Extract the (X, Y) coordinate from the center of the cell holding the provided text.  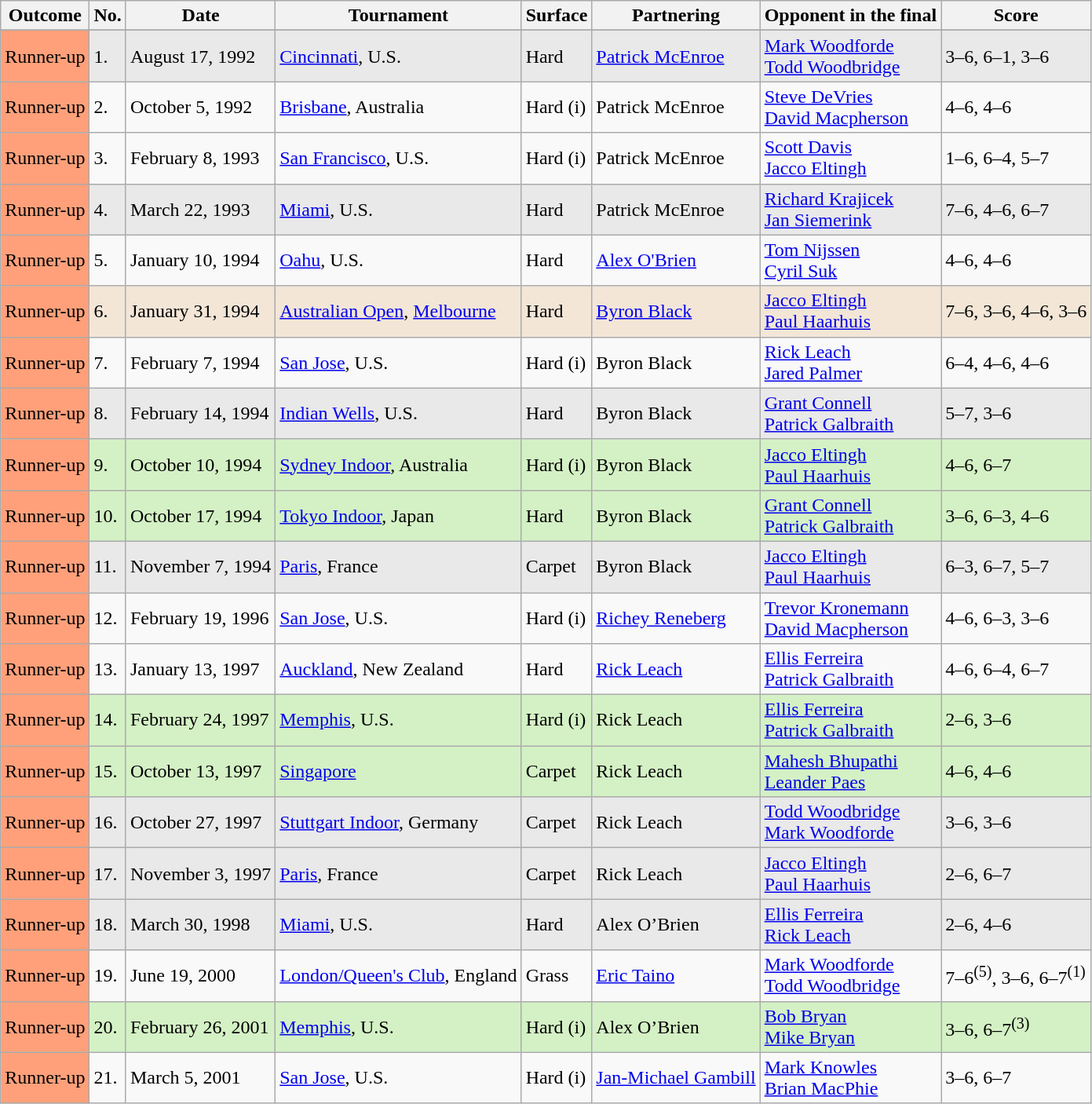
London/Queen's Club, England (399, 975)
5. (108, 261)
March 22, 1993 (200, 209)
January 31, 1994 (200, 311)
San Francisco, U.S. (399, 159)
1–6, 6–4, 5–7 (1016, 159)
3. (108, 159)
17. (108, 873)
June 19, 2000 (200, 975)
13. (108, 669)
March 30, 1998 (200, 925)
Scott Davis Jacco Eltingh (850, 159)
Oahu, U.S. (399, 261)
21. (108, 1077)
February 24, 1997 (200, 721)
4–6, 6–7 (1016, 465)
Stuttgart Indoor, Germany (399, 823)
3–6, 6–1, 3–6 (1016, 57)
4–6, 6–3, 3–6 (1016, 617)
Mark Knowles Brian MacPhie (850, 1077)
Brisbane, Australia (399, 107)
Surface (557, 16)
Australian Open, Melbourne (399, 311)
7–6, 4–6, 6–7 (1016, 209)
Jan-Michael Gambill (676, 1077)
14. (108, 721)
October 17, 1994 (200, 515)
3–6, 6–7 (1016, 1077)
Tokyo Indoor, Japan (399, 515)
1. (108, 57)
Cincinnati, U.S. (399, 57)
Sydney Indoor, Australia (399, 465)
18. (108, 925)
6. (108, 311)
16. (108, 823)
11. (108, 567)
February 8, 1993 (200, 159)
Partnering (676, 16)
Eric Taino (676, 975)
Indian Wells, U.S. (399, 413)
Alex O'Brien (676, 261)
October 10, 1994 (200, 465)
6–3, 6–7, 5–7 (1016, 567)
3–6, 3–6 (1016, 823)
March 5, 2001 (200, 1077)
Singapore (399, 771)
Todd Woodbridge Mark Woodforde (850, 823)
Tom Nijssen Cyril Suk (850, 261)
Outcome (46, 16)
November 3, 1997 (200, 873)
January 13, 1997 (200, 669)
2–6, 6–7 (1016, 873)
8. (108, 413)
Steve DeVries David Macpherson (850, 107)
Mahesh Bhupathi Leander Paes (850, 771)
Opponent in the final (850, 16)
7–6, 3–6, 4–6, 3–6 (1016, 311)
2–6, 3–6 (1016, 721)
20. (108, 1027)
No. (108, 16)
15. (108, 771)
6–4, 4–6, 4–6 (1016, 363)
January 10, 1994 (200, 261)
2–6, 4–6 (1016, 925)
October 13, 1997 (200, 771)
12. (108, 617)
5–7, 3–6 (1016, 413)
19. (108, 975)
Date (200, 16)
February 14, 1994 (200, 413)
Richey Reneberg (676, 617)
4–6, 6–4, 6–7 (1016, 669)
Trevor Kronemann David Macpherson (850, 617)
Grass (557, 975)
2. (108, 107)
Auckland, New Zealand (399, 669)
Bob Bryan Mike Bryan (850, 1027)
August 17, 1992 (200, 57)
Score (1016, 16)
Ellis Ferreira Rick Leach (850, 925)
7. (108, 363)
7–6(5), 3–6, 6–7(1) (1016, 975)
October 5, 1992 (200, 107)
Rick Leach Jared Palmer (850, 363)
October 27, 1997 (200, 823)
February 26, 2001 (200, 1027)
November 7, 1994 (200, 567)
Richard Krajicek Jan Siemerink (850, 209)
4. (108, 209)
3–6, 6–7(3) (1016, 1027)
February 7, 1994 (200, 363)
February 19, 1996 (200, 617)
9. (108, 465)
Tournament (399, 16)
3–6, 6–3, 4–6 (1016, 515)
10. (108, 515)
